Locate the cell with the specified text and output its (X, Y) center coordinate. 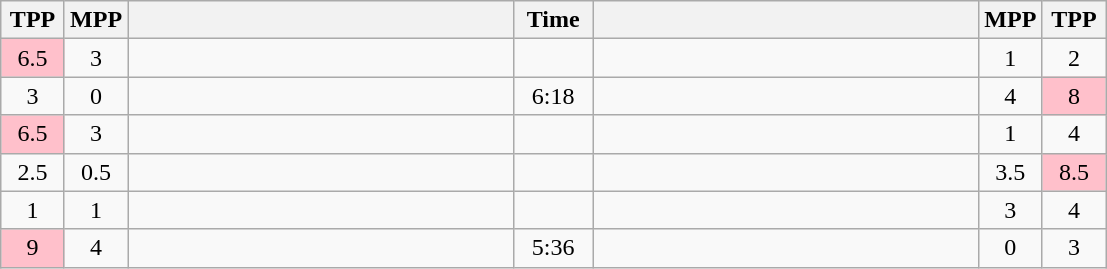
2 (1074, 58)
3.5 (1011, 172)
8 (1074, 96)
2.5 (33, 172)
0.5 (96, 172)
5:36 (554, 248)
6:18 (554, 96)
8.5 (1074, 172)
9 (33, 248)
Time (554, 20)
